Provide the (X, Y) coordinate of the cell's center where the given text is located.  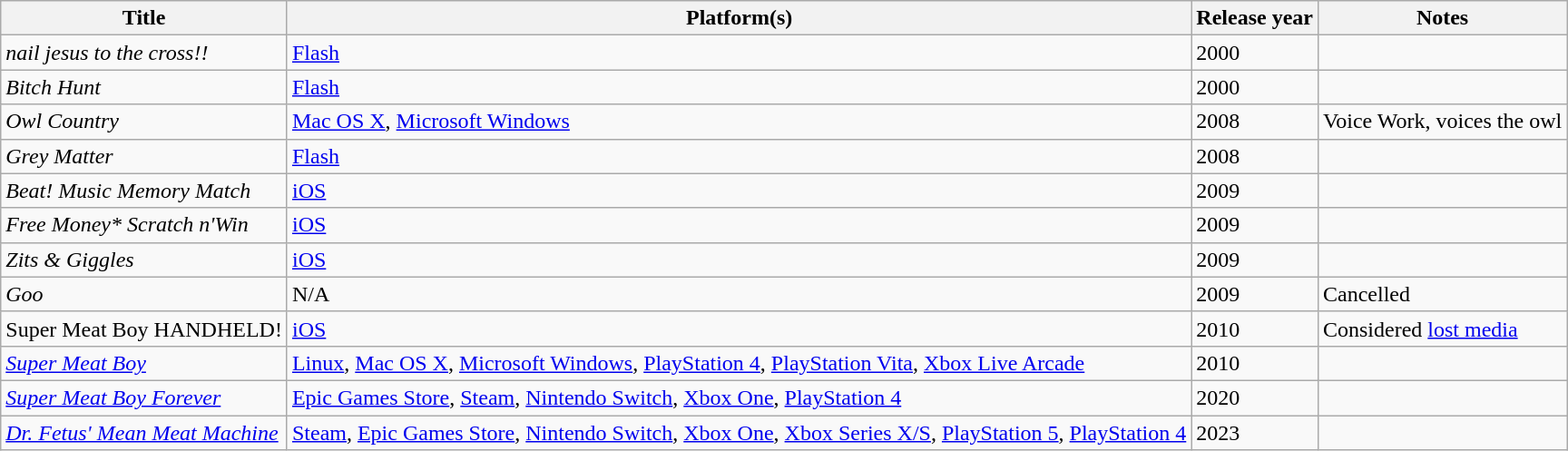
Linux, Mac OS X, Microsoft Windows, PlayStation 4, PlayStation Vita, Xbox Live Arcade (739, 363)
Dr. Fetus' Mean Meat Machine (144, 433)
Cancelled (1442, 294)
Voice Work, voices the owl (1442, 122)
Beat! Music Memory Match (144, 191)
Zits & Giggles (144, 260)
Owl Country (144, 122)
Notes (1442, 18)
Considered lost media (1442, 328)
Platform(s) (739, 18)
Release year (1255, 18)
Super Meat Boy HANDHELD! (144, 328)
Steam, Epic Games Store, Nintendo Switch, Xbox One, Xbox Series X/S, PlayStation 5, PlayStation 4 (739, 433)
Mac OS X, Microsoft Windows (739, 122)
2023 (1255, 433)
Bitch Hunt (144, 87)
nail jesus to the cross!! (144, 53)
Super Meat Boy (144, 363)
Super Meat Boy Forever (144, 397)
Epic Games Store, Steam, Nintendo Switch, Xbox One, PlayStation 4 (739, 397)
Free Money* Scratch n'Win (144, 225)
Grey Matter (144, 156)
Goo (144, 294)
2020 (1255, 397)
Title (144, 18)
N/A (739, 294)
